Determine the (X, Y) coordinate at the center of the cell enclosing the given text.  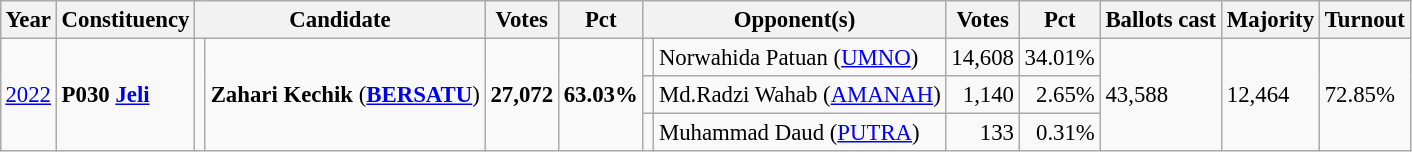
27,072 (522, 94)
Md.Radzi Wahab (AMANAH) (800, 95)
63.03% (600, 94)
Candidate (340, 20)
72.85% (1364, 94)
P030 Jeli (125, 94)
1,140 (982, 95)
Opponent(s) (794, 20)
2022 (28, 94)
2.65% (1060, 95)
0.31% (1060, 133)
Majority (1270, 20)
43,588 (1160, 94)
Muhammad Daud (PUTRA) (800, 133)
Zahari Kechik (BERSATU) (345, 94)
133 (982, 133)
12,464 (1270, 94)
34.01% (1060, 57)
Ballots cast (1160, 20)
Constituency (125, 20)
Norwahida Patuan (UMNO) (800, 57)
Turnout (1364, 20)
Year (28, 20)
14,608 (982, 57)
